Output the [x, y] coordinate of the center of the cell containing the given text.  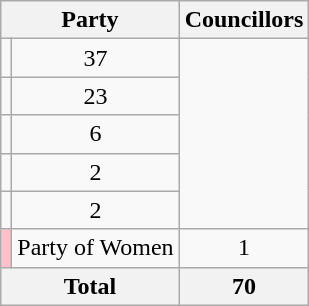
Party [90, 20]
Councillors [244, 20]
Party of Women [96, 248]
6 [96, 134]
1 [244, 248]
70 [244, 286]
37 [96, 58]
Total [90, 286]
23 [96, 96]
